Pinpoint the cell where the given text exists, returning its [X, Y] midpoint coordinate. 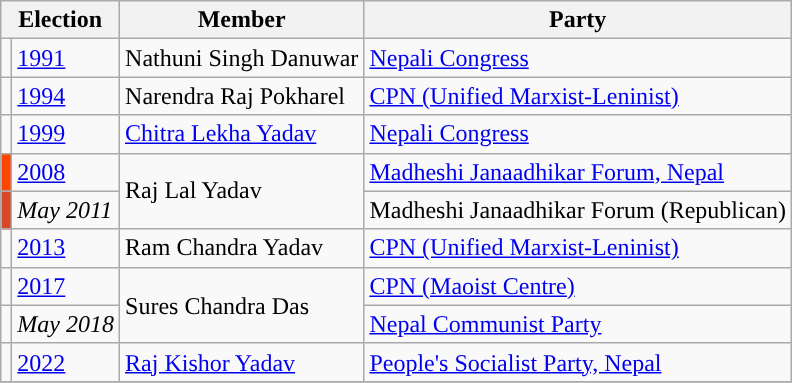
Nathuni Singh Danuwar [242, 58]
Member [242, 20]
Raj Lal Yadav [242, 191]
1991 [66, 58]
May 2018 [66, 324]
May 2011 [66, 210]
2022 [66, 362]
Party [578, 20]
Raj Kishor Yadav [242, 362]
2008 [66, 172]
Nepal Communist Party [578, 324]
Sures Chandra Das [242, 305]
CPN (Maoist Centre) [578, 286]
Ram Chandra Yadav [242, 248]
1999 [66, 134]
Narendra Raj Pokharel [242, 96]
Madheshi Janaadhikar Forum (Republican) [578, 210]
2013 [66, 248]
2017 [66, 286]
Madheshi Janaadhikar Forum, Nepal [578, 172]
Chitra Lekha Yadav [242, 134]
People's Socialist Party, Nepal [578, 362]
1994 [66, 96]
Election [60, 20]
